Output the (X, Y) coordinate of the center of the cell containing the given text.  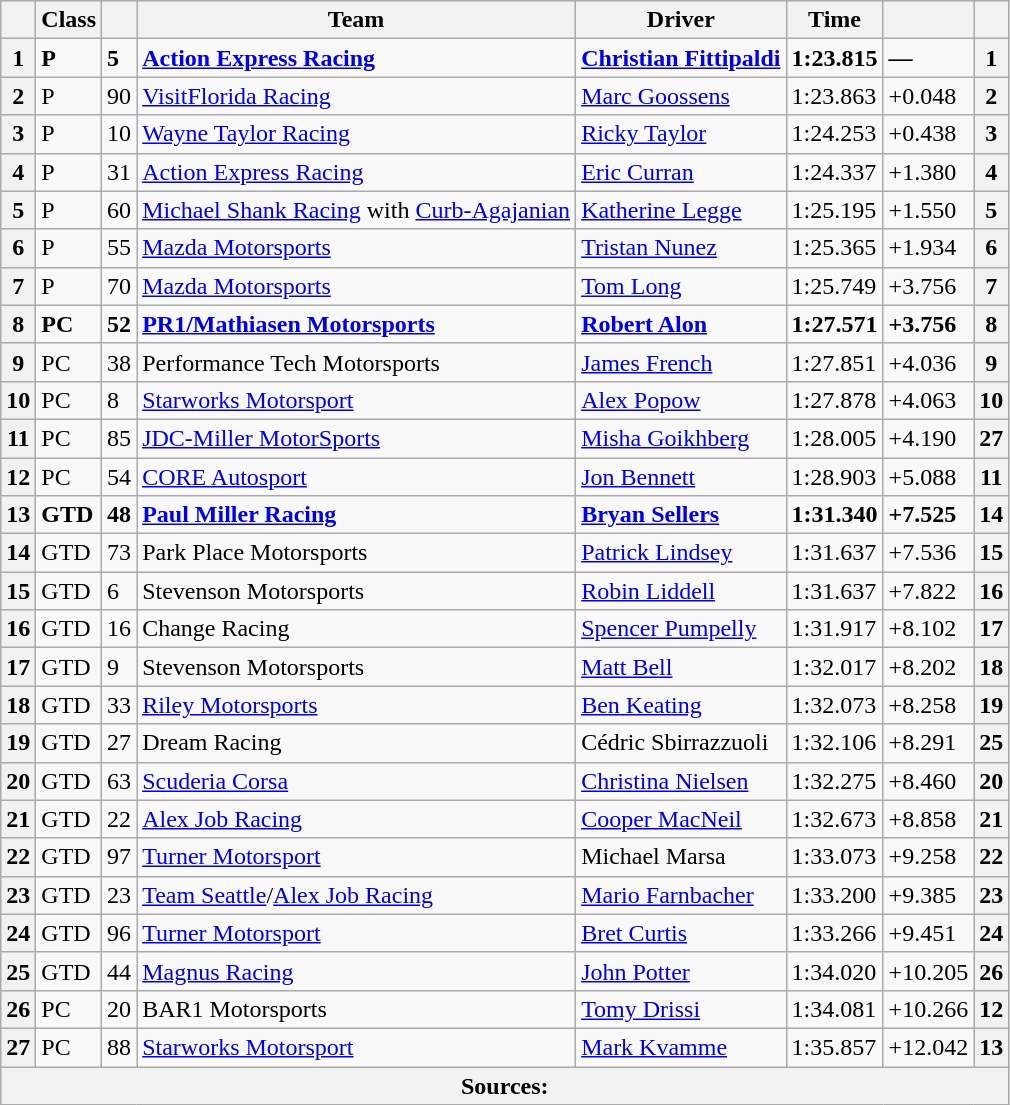
70 (120, 286)
52 (120, 324)
Time (834, 20)
Robin Liddell (681, 591)
Cooper MacNeil (681, 819)
Wayne Taylor Racing (356, 134)
1:23.815 (834, 58)
VisitFlorida Racing (356, 96)
+1.934 (928, 248)
Alex Job Racing (356, 819)
PR1/Mathiasen Motorsports (356, 324)
+8.858 (928, 819)
1:31.917 (834, 629)
+1.550 (928, 210)
John Potter (681, 971)
James French (681, 362)
96 (120, 933)
1:25.195 (834, 210)
Tom Long (681, 286)
Robert Alon (681, 324)
Michael Shank Racing with Curb-Agajanian (356, 210)
Misha Goikhberg (681, 438)
1:32.073 (834, 705)
Mark Kvamme (681, 1047)
1:32.017 (834, 667)
Michael Marsa (681, 857)
Bryan Sellers (681, 515)
Performance Tech Motorsports (356, 362)
1:32.673 (834, 819)
Bret Curtis (681, 933)
Katherine Legge (681, 210)
1:31.340 (834, 515)
Eric Curran (681, 172)
1:24.337 (834, 172)
Marc Goossens (681, 96)
+7.822 (928, 591)
1:33.200 (834, 895)
JDC-Miller MotorSports (356, 438)
54 (120, 477)
48 (120, 515)
Tristan Nunez (681, 248)
Cédric Sbirrazzuoli (681, 743)
Riley Motorsports (356, 705)
1:33.073 (834, 857)
Tomy Drissi (681, 1009)
+4.036 (928, 362)
Scuderia Corsa (356, 781)
55 (120, 248)
Patrick Lindsey (681, 553)
1:33.266 (834, 933)
+0.048 (928, 96)
CORE Autosport (356, 477)
+8.291 (928, 743)
+8.460 (928, 781)
73 (120, 553)
Magnus Racing (356, 971)
+8.258 (928, 705)
+9.385 (928, 895)
Driver (681, 20)
1:27.571 (834, 324)
+1.380 (928, 172)
1:24.253 (834, 134)
Matt Bell (681, 667)
1:27.851 (834, 362)
44 (120, 971)
63 (120, 781)
90 (120, 96)
1:25.749 (834, 286)
Sources: (505, 1085)
+4.190 (928, 438)
BAR1 Motorsports (356, 1009)
Spencer Pumpelly (681, 629)
+5.088 (928, 477)
— (928, 58)
1:34.020 (834, 971)
1:32.275 (834, 781)
+9.258 (928, 857)
60 (120, 210)
88 (120, 1047)
1:27.878 (834, 400)
+7.536 (928, 553)
1:28.903 (834, 477)
+8.202 (928, 667)
Mario Farnbacher (681, 895)
85 (120, 438)
+4.063 (928, 400)
+9.451 (928, 933)
38 (120, 362)
Jon Bennett (681, 477)
Ben Keating (681, 705)
Change Racing (356, 629)
+10.205 (928, 971)
Dream Racing (356, 743)
1:25.365 (834, 248)
Team (356, 20)
Team Seattle/Alex Job Racing (356, 895)
Christian Fittipaldi (681, 58)
+8.102 (928, 629)
Ricky Taylor (681, 134)
Class (69, 20)
1:28.005 (834, 438)
1:32.106 (834, 743)
+0.438 (928, 134)
Paul Miller Racing (356, 515)
+10.266 (928, 1009)
97 (120, 857)
1:23.863 (834, 96)
Christina Nielsen (681, 781)
1:35.857 (834, 1047)
+7.525 (928, 515)
Alex Popow (681, 400)
33 (120, 705)
Park Place Motorsports (356, 553)
1:34.081 (834, 1009)
+12.042 (928, 1047)
31 (120, 172)
